From the cell containing the given text, extract its center point as (x, y) coordinate. 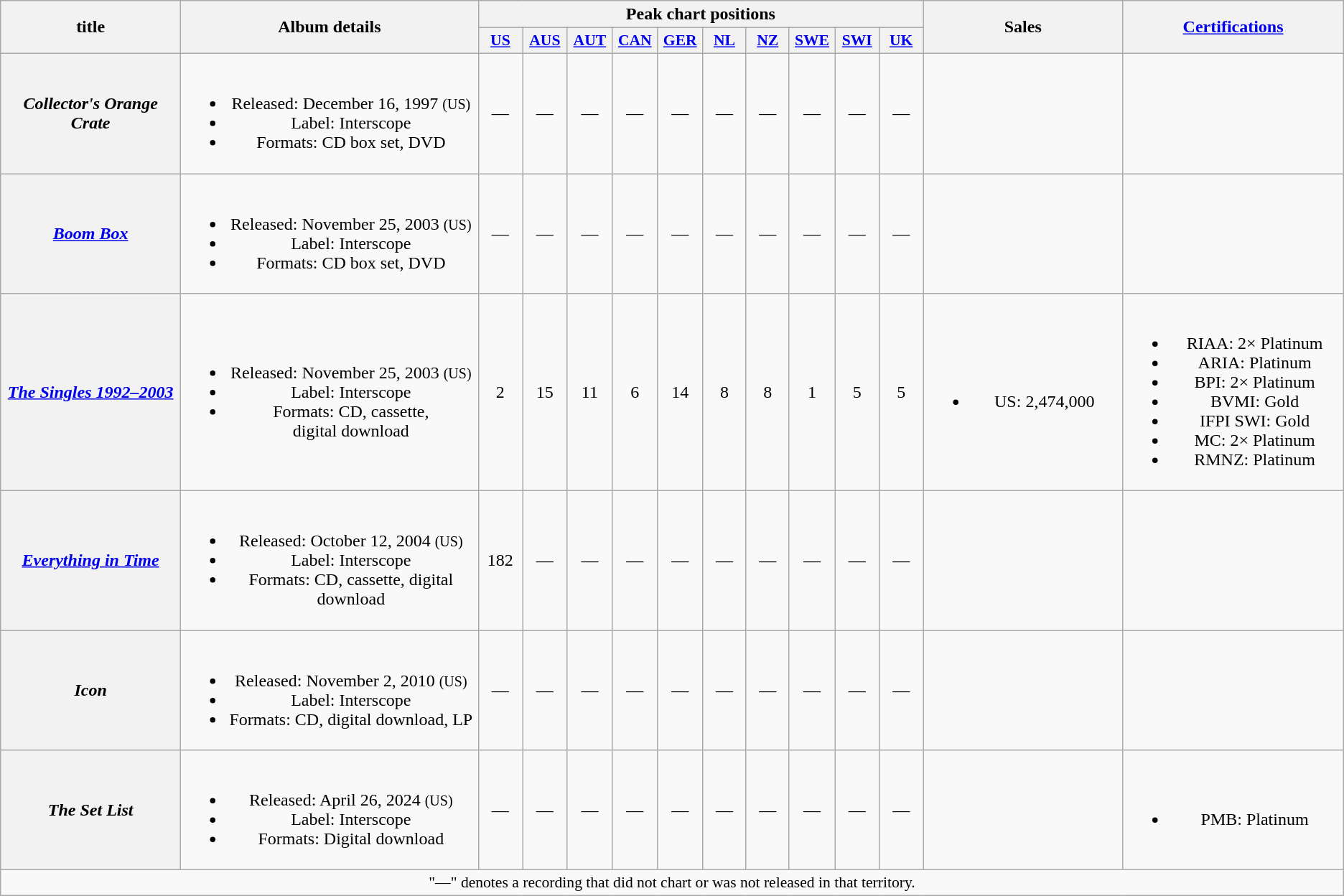
2 (500, 392)
The Set List (90, 810)
1 (811, 392)
AUS (545, 41)
title (90, 27)
Boom Box (90, 234)
US: 2,474,000 (1023, 392)
Icon (90, 691)
Released: April 26, 2024 (US)Label: InterscopeFormats: Digital download (330, 810)
SWI (857, 41)
US (500, 41)
UK (902, 41)
Released: October 12, 2004 (US)Label: InterscopeFormats: CD, cassette, digital download (330, 561)
Released: November 25, 2003 (US)Label: InterscopeFormats: CD, cassette,digital download (330, 392)
Album details (330, 27)
NZ (767, 41)
Certifications (1233, 27)
"—" denotes a recording that did not chart or was not released in that territory. (672, 883)
182 (500, 561)
The Singles 1992–2003 (90, 392)
Released: December 16, 1997 (US)Label: InterscopeFormats: CD box set, DVD (330, 113)
PMB: Platinum (1233, 810)
6 (635, 392)
Peak chart positions (701, 14)
GER (681, 41)
NL (724, 41)
15 (545, 392)
CAN (635, 41)
Released: November 2, 2010 (US)Label: InterscopeFormats: CD, digital download, LP (330, 691)
SWE (811, 41)
Released: November 25, 2003 (US)Label: InterscopeFormats: CD box set, DVD (330, 234)
Sales (1023, 27)
11 (590, 392)
Collector's Orange Crate (90, 113)
Everything in Time (90, 561)
14 (681, 392)
AUT (590, 41)
RIAA: 2× PlatinumARIA: PlatinumBPI: 2× PlatinumBVMI: GoldIFPI SWI: GoldMC: 2× PlatinumRMNZ: Platinum (1233, 392)
